Pinpoint the cell where the given text exists, returning its (x, y) midpoint coordinate. 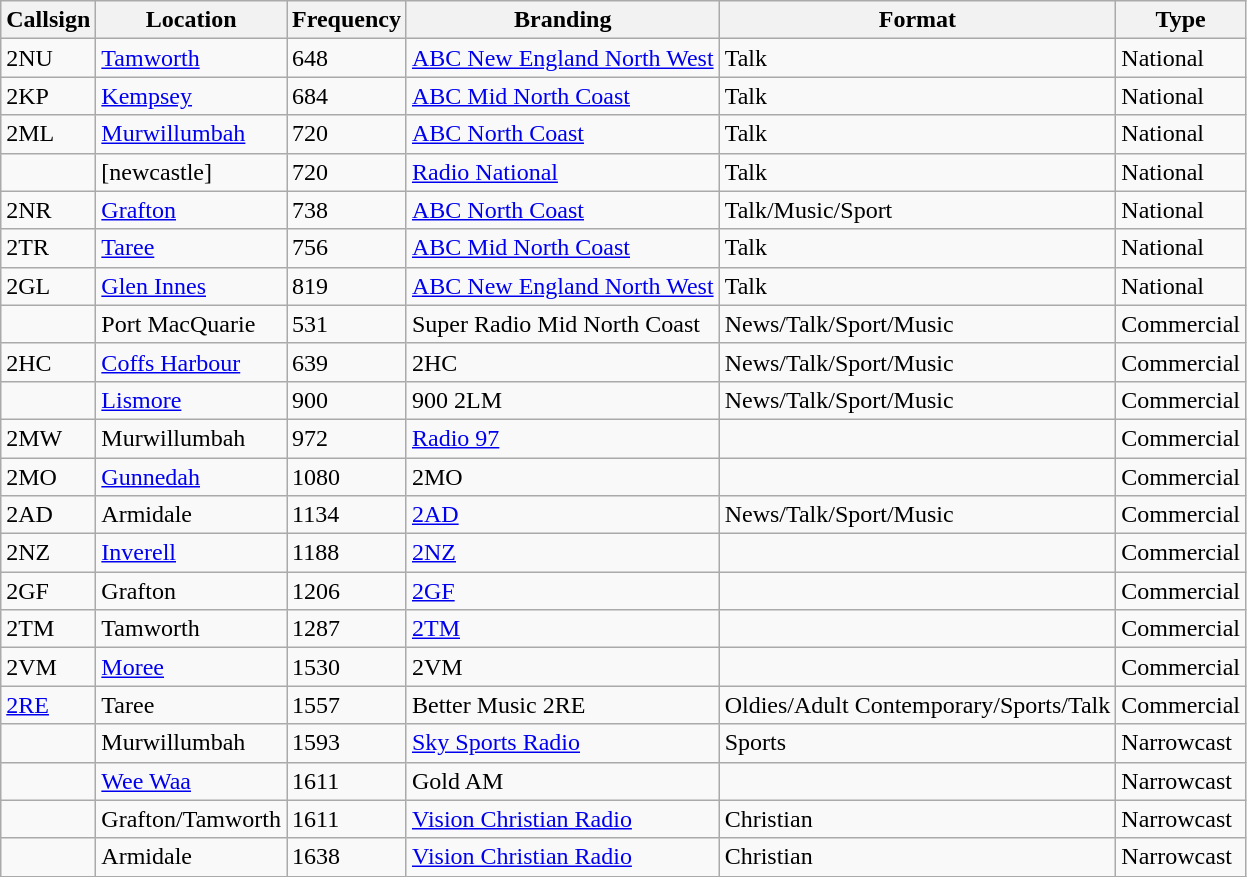
2GL (48, 286)
Location (192, 20)
Frequency (346, 20)
[newcastle] (192, 172)
900 (346, 400)
2ML (48, 134)
900 2LM (562, 400)
Better Music 2RE (562, 705)
2TR (48, 248)
Wee Waa (192, 781)
Kempsey (192, 96)
Oldies/Adult Contemporary/Sports/Talk (918, 705)
972 (346, 438)
684 (346, 96)
756 (346, 248)
Radio National (562, 172)
Port MacQuarie (192, 324)
2NR (48, 210)
Talk/Music/Sport (918, 210)
2MW (48, 438)
Inverell (192, 553)
648 (346, 58)
819 (346, 286)
1530 (346, 667)
Type (1181, 20)
Radio 97 (562, 438)
738 (346, 210)
1188 (346, 553)
1287 (346, 629)
2KP (48, 96)
Coffs Harbour (192, 362)
Branding (562, 20)
1593 (346, 743)
Moree (192, 667)
Gunnedah (192, 477)
Format (918, 20)
1206 (346, 591)
2RE (48, 705)
1080 (346, 477)
Sky Sports Radio (562, 743)
639 (346, 362)
2NU (48, 58)
Sports (918, 743)
Super Radio Mid North Coast (562, 324)
Callsign (48, 20)
1134 (346, 515)
Grafton/Tamworth (192, 819)
Lismore (192, 400)
Glen Innes (192, 286)
531 (346, 324)
1638 (346, 857)
1557 (346, 705)
Gold AM (562, 781)
